Identify which cell holds the provided text, then report its (x, y) central coordinate. 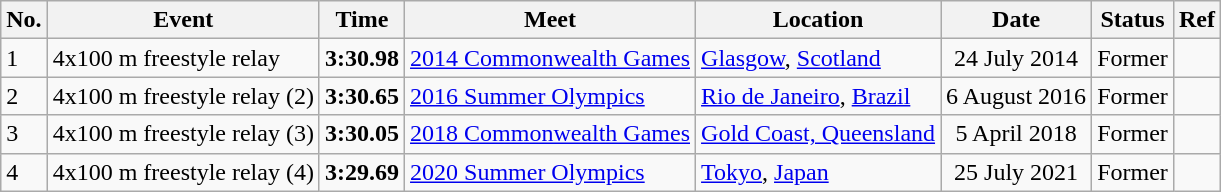
4x100 m freestyle relay (2) (183, 96)
No. (24, 20)
24 July 2014 (1016, 58)
3:30.65 (362, 96)
1 (24, 58)
Gold Coast, Queensland (818, 134)
25 July 2021 (1016, 172)
Status (1133, 20)
2020 Summer Olympics (550, 172)
3 (24, 134)
Date (1016, 20)
2014 Commonwealth Games (550, 58)
4x100 m freestyle relay (4) (183, 172)
5 April 2018 (1016, 134)
2016 Summer Olympics (550, 96)
6 August 2016 (1016, 96)
3:29.69 (362, 172)
4x100 m freestyle relay (3) (183, 134)
Rio de Janeiro, Brazil (818, 96)
4 (24, 172)
Time (362, 20)
4x100 m freestyle relay (183, 58)
Ref (1196, 20)
Tokyo, Japan (818, 172)
Location (818, 20)
2 (24, 96)
Event (183, 20)
2018 Commonwealth Games (550, 134)
3:30.98 (362, 58)
Glasgow, Scotland (818, 58)
3:30.05 (362, 134)
Meet (550, 20)
